Pinpoint the cell where the given text exists, returning its [X, Y] midpoint coordinate. 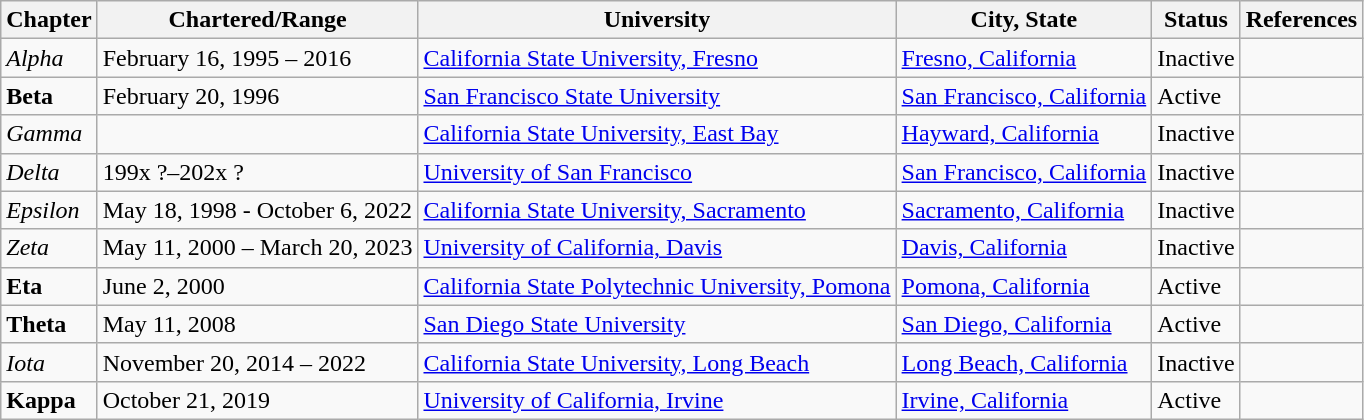
Irvine, California [1024, 400]
October 21, 2019 [258, 400]
San Francisco State University [657, 96]
Chapter [49, 20]
May 11, 2000 – March 20, 2023 [258, 248]
San Diego, California [1024, 324]
Zeta [49, 248]
California State University, Fresno [657, 58]
University of California, Davis [657, 248]
199x ?–202x ? [258, 172]
References [1302, 20]
California State University, Long Beach [657, 362]
February 16, 1995 – 2016 [258, 58]
Eta [49, 286]
May 18, 1998 - October 6, 2022 [258, 210]
May 11, 2008 [258, 324]
June 2, 2000 [258, 286]
November 20, 2014 – 2022 [258, 362]
University of San Francisco [657, 172]
Hayward, California [1024, 134]
City, State [1024, 20]
Gamma [49, 134]
Delta [49, 172]
Status [1196, 20]
Fresno, California [1024, 58]
February 20, 1996 [258, 96]
Chartered/Range [258, 20]
California State University, Sacramento [657, 210]
Kappa [49, 400]
San Diego State University [657, 324]
University of California, Irvine [657, 400]
California State University, East Bay [657, 134]
Davis, California [1024, 248]
California State Polytechnic University, Pomona [657, 286]
Pomona, California [1024, 286]
Sacramento, California [1024, 210]
University [657, 20]
Alpha [49, 58]
Iota [49, 362]
Long Beach, California [1024, 362]
Beta [49, 96]
Theta [49, 324]
Epsilon [49, 210]
